From the cell containing the given text, extract its center point as [X, Y] coordinate. 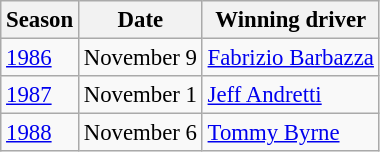
1986 [40, 58]
1987 [40, 95]
Fabrizio Barbazza [290, 58]
Date [140, 20]
Jeff Andretti [290, 95]
Tommy Byrne [290, 133]
1988 [40, 133]
November 1 [140, 95]
November 9 [140, 58]
Season [40, 20]
November 6 [140, 133]
Winning driver [290, 20]
